Find where the given text appears and provide that cell's center as (x, y) coordinate. 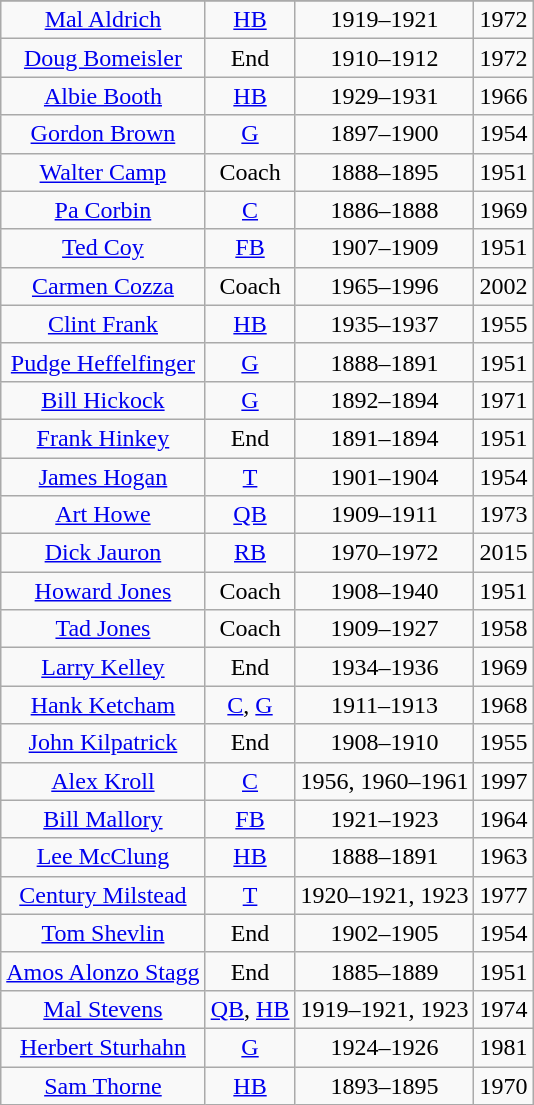
Ted Coy (103, 248)
Carmen Cozza (103, 286)
1888–1895 (384, 172)
1970 (504, 1085)
1974 (504, 1009)
1966 (504, 96)
Clint Frank (103, 324)
2015 (504, 553)
1908–1940 (384, 591)
1973 (504, 515)
Century Milstead (103, 895)
1886–1888 (384, 210)
1929–1931 (384, 96)
Bill Hickock (103, 400)
Dick Jauron (103, 553)
James Hogan (103, 477)
1977 (504, 895)
1997 (504, 781)
Tad Jones (103, 629)
1909–1927 (384, 629)
1910–1912 (384, 58)
1963 (504, 857)
Frank Hinkey (103, 438)
Lee McClung (103, 857)
Art Howe (103, 515)
1919–1921, 1923 (384, 1009)
1892–1894 (384, 400)
Herbert Sturhahn (103, 1047)
1911–1913 (384, 705)
1965–1996 (384, 286)
1921–1923 (384, 819)
1907–1909 (384, 248)
1934–1936 (384, 667)
Amos Alonzo Stagg (103, 971)
QB, HB (250, 1009)
Tom Shevlin (103, 933)
Mal Stevens (103, 1009)
Gordon Brown (103, 134)
1970–1972 (384, 553)
RB (250, 553)
1901–1904 (384, 477)
QB (250, 515)
1902–1905 (384, 933)
C, G (250, 705)
1920–1921, 1923 (384, 895)
1885–1889 (384, 971)
1964 (504, 819)
Sam Thorne (103, 1085)
1891–1894 (384, 438)
Pa Corbin (103, 210)
2002 (504, 286)
1893–1895 (384, 1085)
Pudge Heffelfinger (103, 362)
1956, 1960–1961 (384, 781)
1958 (504, 629)
Mal Aldrich (103, 20)
1935–1937 (384, 324)
Albie Booth (103, 96)
1908–1910 (384, 743)
1971 (504, 400)
Larry Kelley (103, 667)
1968 (504, 705)
Walter Camp (103, 172)
1924–1926 (384, 1047)
1981 (504, 1047)
1897–1900 (384, 134)
John Kilpatrick (103, 743)
1919–1921 (384, 20)
Alex Kroll (103, 781)
Doug Bomeisler (103, 58)
Bill Mallory (103, 819)
Howard Jones (103, 591)
Hank Ketcham (103, 705)
1909–1911 (384, 515)
